Search for the cell housing the specified text and yield its [x, y] center coordinate. 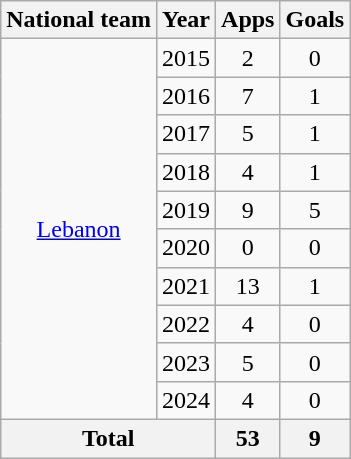
7 [248, 96]
Goals [315, 20]
13 [248, 286]
2017 [186, 134]
2 [248, 58]
53 [248, 438]
2016 [186, 96]
National team [79, 20]
2023 [186, 362]
2019 [186, 210]
Apps [248, 20]
Year [186, 20]
2024 [186, 400]
2021 [186, 286]
2020 [186, 248]
Lebanon [79, 230]
2022 [186, 324]
2015 [186, 58]
Total [108, 438]
2018 [186, 172]
